Return (X, Y) of the center of cell containing provided text 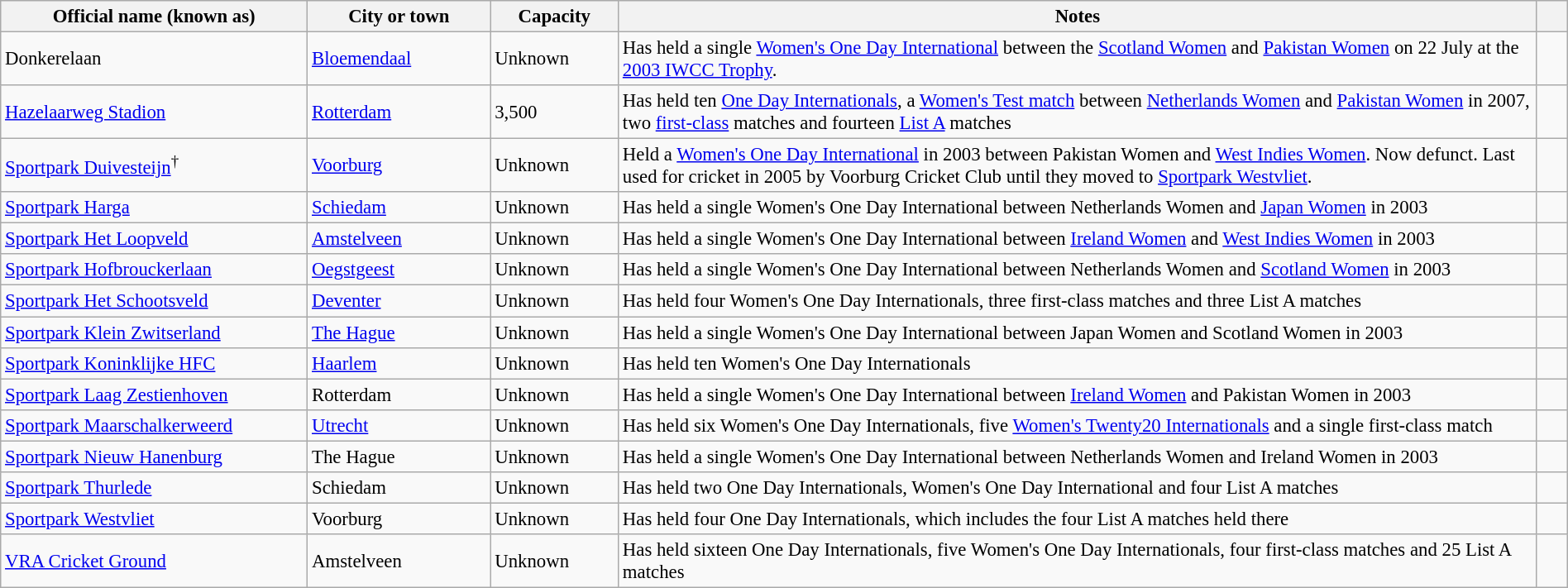
Sportpark Nieuw Hanenburg (154, 457)
Sportpark Maarschalkerweerd (154, 425)
Has held a single Women's One Day International between Netherlands Women and Ireland Women in 2003 (1078, 457)
Has held a single Women's One Day International between Japan Women and Scotland Women in 2003 (1078, 332)
Capacity (554, 17)
Has held a single Women's One Day International between the Scotland Women and Pakistan Women on 22 July at the 2003 IWCC Trophy. (1078, 60)
Has held six Women's One Day Internationals, five Women's Twenty20 Internationals and a single first-class match (1078, 425)
Sportpark Koninklijke HFC (154, 363)
Has held a single Women's One Day International between Ireland Women and Pakistan Women in 2003 (1078, 394)
VRA Cricket Ground (154, 561)
Hazelaarweg Stadion (154, 112)
Official name (known as) (154, 17)
3,500 (554, 112)
Notes (1078, 17)
Sportpark Harga (154, 208)
Bloemendaal (399, 60)
Has held a single Women's One Day International between Netherlands Women and Scotland Women in 2003 (1078, 270)
Oegstgeest (399, 270)
Sportpark Hofbrouckerlaan (154, 270)
Sportpark Het Loopveld (154, 239)
Sportpark Duivesteijn† (154, 165)
Sportpark Westvliet (154, 519)
Has held two One Day Internationals, Women's One Day International and four List A matches (1078, 488)
Utrecht (399, 425)
Sportpark Klein Zwitserland (154, 332)
Has held sixteen One Day Internationals, five Women's One Day Internationals, four first-class matches and 25 List A matches (1078, 561)
Donkerelaan (154, 60)
Has held a single Women's One Day International between Ireland Women and West Indies Women in 2003 (1078, 239)
Sportpark Thurlede (154, 488)
Has held four One Day Internationals, which includes the four List A matches held there (1078, 519)
City or town (399, 17)
Haarlem (399, 363)
Has held ten Women's One Day Internationals (1078, 363)
Has held four Women's One Day Internationals, three first-class matches and three List A matches (1078, 301)
Sportpark Laag Zestienhoven (154, 394)
Has held a single Women's One Day International between Netherlands Women and Japan Women in 2003 (1078, 208)
Deventer (399, 301)
Sportpark Het Schootsveld (154, 301)
